Scan for the cell matching the given text and deliver its (X, Y) coordinate at center. 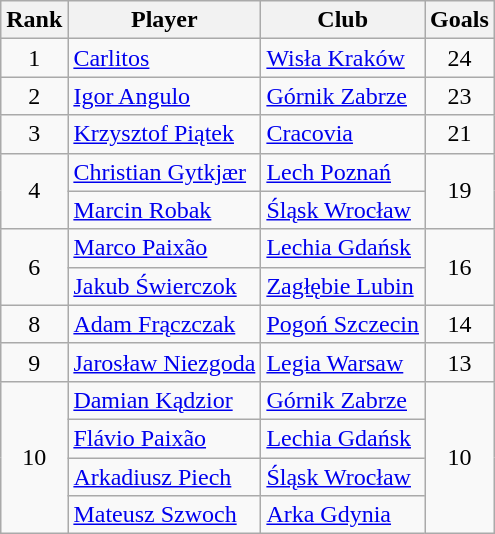
Jarosław Niezgoda (164, 362)
Mateusz Szwoch (164, 515)
9 (34, 362)
Arka Gdynia (343, 515)
21 (460, 134)
19 (460, 191)
8 (34, 324)
2 (34, 96)
4 (34, 191)
Legia Warsaw (343, 362)
Wisła Kraków (343, 58)
Rank (34, 20)
Adam Frączczak (164, 324)
Club (343, 20)
Goals (460, 20)
13 (460, 362)
Marcin Robak (164, 210)
Marco Paixão (164, 248)
Damian Kądzior (164, 400)
Igor Angulo (164, 96)
Jakub Świerczok (164, 286)
Krzysztof Piątek (164, 134)
23 (460, 96)
Player (164, 20)
Christian Gytkjær (164, 172)
Arkadiusz Piech (164, 477)
Lech Poznań (343, 172)
Cracovia (343, 134)
Pogoń Szczecin (343, 324)
Carlitos (164, 58)
6 (34, 267)
1 (34, 58)
Flávio Paixão (164, 438)
Zagłębie Lubin (343, 286)
16 (460, 267)
14 (460, 324)
24 (460, 58)
3 (34, 134)
